Identify which cell holds the provided text, then report its [X, Y] central coordinate. 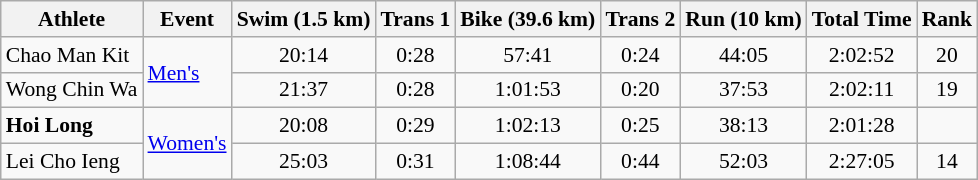
Trans 1 [415, 19]
Men's [188, 72]
Event [188, 19]
0:29 [415, 126]
Trans 2 [640, 19]
Women's [188, 144]
14 [948, 162]
0:24 [640, 55]
44:05 [743, 55]
Total Time [862, 19]
0:44 [640, 162]
1:02:13 [528, 126]
0:20 [640, 90]
2:01:28 [862, 126]
2:02:11 [862, 90]
20 [948, 55]
25:03 [304, 162]
Athlete [72, 19]
2:02:52 [862, 55]
21:37 [304, 90]
0:31 [415, 162]
1:01:53 [528, 90]
52:03 [743, 162]
38:13 [743, 126]
1:08:44 [528, 162]
Bike (39.6 km) [528, 19]
37:53 [743, 90]
0:25 [640, 126]
20:08 [304, 126]
2:27:05 [862, 162]
20:14 [304, 55]
Run (10 km) [743, 19]
57:41 [528, 55]
Rank [948, 19]
Chao Man Kit [72, 55]
Swim (1.5 km) [304, 19]
Lei Cho Ieng [72, 162]
Wong Chin Wa [72, 90]
Hoi Long [72, 126]
19 [948, 90]
